Detect which cell encompasses the target text, then output its (x, y) center coordinate. 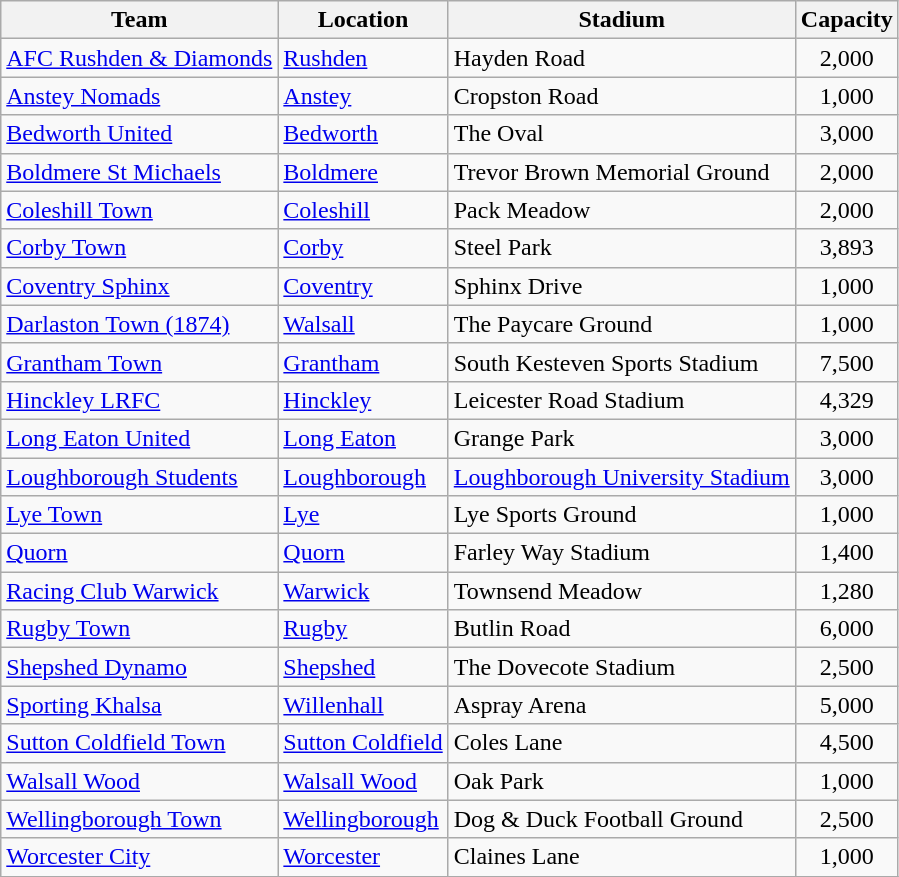
Hayden Road (622, 58)
Coleshill Town (140, 210)
Lye Sports Ground (622, 515)
Stadium (622, 20)
4,329 (846, 400)
Location (363, 20)
The Paycare Ground (622, 324)
Worcester (363, 857)
The Dovecote Stadium (622, 667)
Warwick (363, 591)
Willenhall (363, 705)
Racing Club Warwick (140, 591)
Shepshed Dynamo (140, 667)
Anstey Nomads (140, 96)
Hinckley (363, 400)
Loughborough Students (140, 477)
Bedworth (363, 134)
Cropston Road (622, 96)
6,000 (846, 629)
Claines Lane (622, 857)
Grantham Town (140, 362)
Wellingborough Town (140, 819)
3,893 (846, 248)
Bedworth United (140, 134)
Lye (363, 515)
Boldmere (363, 172)
5,000 (846, 705)
Grantham (363, 362)
Capacity (846, 20)
Townsend Meadow (622, 591)
Team (140, 20)
Corby (363, 248)
Corby Town (140, 248)
Aspray Arena (622, 705)
Rugby (363, 629)
7,500 (846, 362)
Boldmere St Michaels (140, 172)
AFC Rushden & Diamonds (140, 58)
Loughborough (363, 477)
Rugby Town (140, 629)
1,400 (846, 553)
Worcester City (140, 857)
Sphinx Drive (622, 286)
1,280 (846, 591)
Shepshed (363, 667)
Coventry (363, 286)
Anstey (363, 96)
Wellingborough (363, 819)
Coles Lane (622, 743)
Sutton Coldfield Town (140, 743)
Pack Meadow (622, 210)
Grange Park (622, 438)
Sporting Khalsa (140, 705)
Steel Park (622, 248)
Rushden (363, 58)
Sutton Coldfield (363, 743)
Coventry Sphinx (140, 286)
Dog & Duck Football Ground (622, 819)
Loughborough University Stadium (622, 477)
Hinckley LRFC (140, 400)
4,500 (846, 743)
Long Eaton (363, 438)
Trevor Brown Memorial Ground (622, 172)
Lye Town (140, 515)
Long Eaton United (140, 438)
Coleshill (363, 210)
Leicester Road Stadium (622, 400)
Walsall (363, 324)
Oak Park (622, 781)
Darlaston Town (1874) (140, 324)
Farley Way Stadium (622, 553)
The Oval (622, 134)
Butlin Road (622, 629)
South Kesteven Sports Stadium (622, 362)
